Return the (X, Y) coordinate for the center point of the cell that contains the specified text.  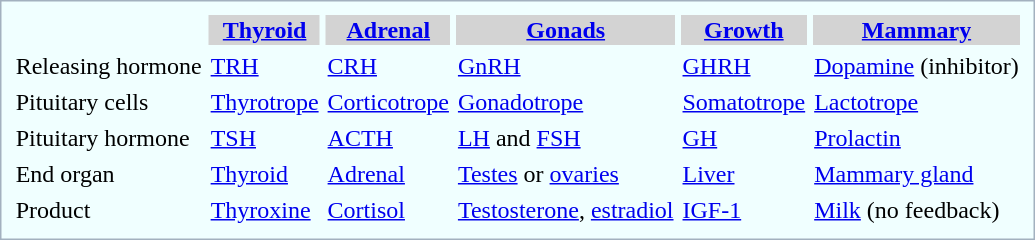
Releasing hormone (108, 66)
Growth (744, 30)
IGF-1 (744, 210)
Cortisol (388, 210)
Product (108, 210)
TSH (264, 138)
ACTH (388, 138)
Corticotrope (388, 102)
Pituitary cells (108, 102)
Milk (no feedback) (917, 210)
Mammary (917, 30)
Somatotrope (744, 102)
Testosterone, estradiol (566, 210)
GH (744, 138)
CRH (388, 66)
Thyroxine (264, 210)
LH and FSH (566, 138)
Testes or ovaries (566, 174)
Gonadotrope (566, 102)
Mammary gland (917, 174)
Prolactin (917, 138)
GHRH (744, 66)
GnRH (566, 66)
Thyrotrope (264, 102)
Lactotrope (917, 102)
Liver (744, 174)
Pituitary hormone (108, 138)
Gonads (566, 30)
TRH (264, 66)
Dopamine (inhibitor) (917, 66)
End organ (108, 174)
